Provide the (x, y) coordinate of the cell's center where the given text is located.  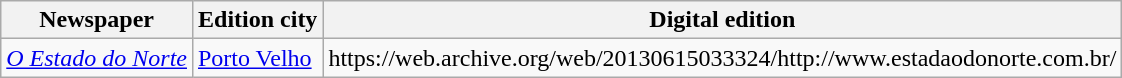
Porto Velho (257, 58)
https://web.archive.org/web/20130615033324/http://www.estadaodonorte.com.br/ (722, 58)
Edition city (257, 20)
Newspaper (97, 20)
Digital edition (722, 20)
O Estado do Norte (97, 58)
